Detect which cell encompasses the target text, then output its (x, y) center coordinate. 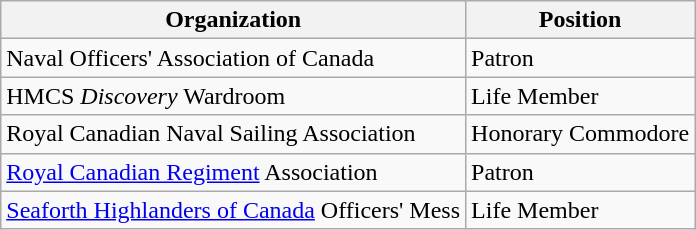
Royal Canadian Regiment Association (234, 172)
Royal Canadian Naval Sailing Association (234, 134)
Position (580, 20)
Honorary Commodore (580, 134)
HMCS Discovery Wardroom (234, 96)
Organization (234, 20)
Naval Officers' Association of Canada (234, 58)
Seaforth Highlanders of Canada Officers' Mess (234, 210)
